Pinpoint the cell where the given text exists, returning its (X, Y) midpoint coordinate. 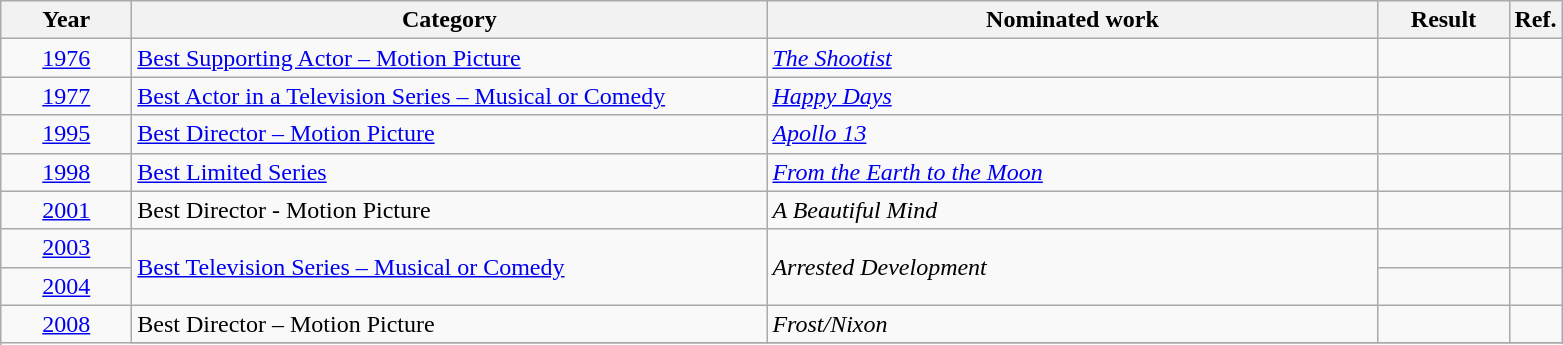
Ref. (1536, 20)
Happy Days (1072, 96)
The Shootist (1072, 58)
1977 (66, 96)
A Beautiful Mind (1072, 210)
Frost/Nixon (1072, 324)
2001 (66, 210)
2004 (66, 286)
Category (450, 20)
Best Limited Series (450, 172)
Best Actor in a Television Series – Musical or Comedy (450, 96)
Best Television Series – Musical or Comedy (450, 267)
Best Supporting Actor – Motion Picture (450, 58)
From the Earth to the Moon (1072, 172)
2008 (66, 324)
1976 (66, 58)
Apollo 13 (1072, 134)
Nominated work (1072, 20)
Result (1444, 20)
Year (66, 20)
1998 (66, 172)
Arrested Development (1072, 267)
Best Director - Motion Picture (450, 210)
1995 (66, 134)
2003 (66, 248)
